Search for the cell housing the specified text and yield its [X, Y] center coordinate. 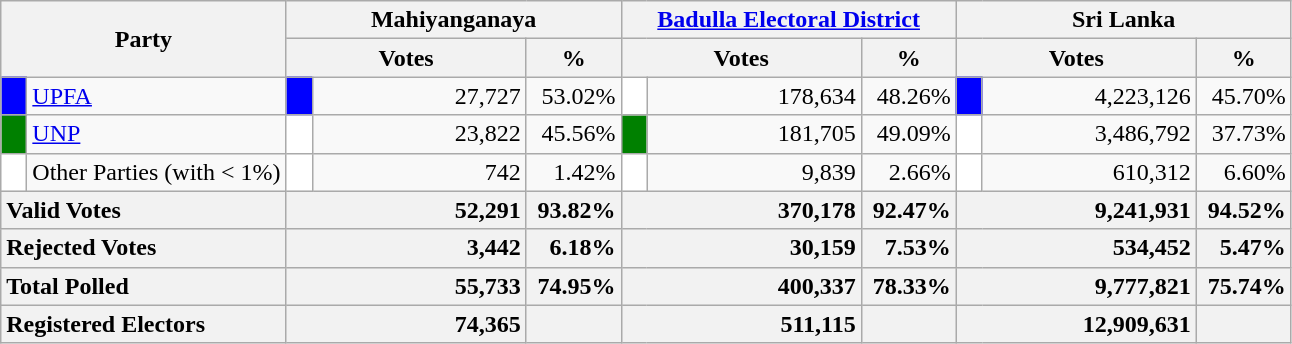
534,452 [1076, 248]
78.33% [908, 286]
75.74% [1244, 286]
74,365 [406, 324]
23,822 [419, 134]
4,223,126 [1089, 96]
178,634 [754, 96]
Mahiyanganaya [454, 20]
92.47% [908, 210]
55,733 [406, 286]
370,178 [741, 210]
9,777,821 [1076, 286]
3,442 [406, 248]
48.26% [908, 96]
UNP [156, 134]
53.02% [574, 96]
7.53% [908, 248]
181,705 [754, 134]
Registered Electors [144, 324]
6.18% [574, 248]
93.82% [574, 210]
74.95% [574, 286]
Total Polled [144, 286]
12,909,631 [1076, 324]
Other Parties (with < 1%) [156, 172]
49.09% [908, 134]
52,291 [406, 210]
511,115 [741, 324]
94.52% [1244, 210]
1.42% [574, 172]
30,159 [741, 248]
742 [419, 172]
9,839 [754, 172]
6.60% [1244, 172]
37.73% [1244, 134]
Party [144, 39]
610,312 [1089, 172]
45.70% [1244, 96]
9,241,931 [1076, 210]
Rejected Votes [144, 248]
3,486,792 [1089, 134]
5.47% [1244, 248]
Badulla Electoral District [788, 20]
400,337 [741, 286]
Valid Votes [144, 210]
27,727 [419, 96]
UPFA [156, 96]
2.66% [908, 172]
45.56% [574, 134]
Sri Lanka [1124, 20]
